Return [x, y] of the center of cell containing provided text 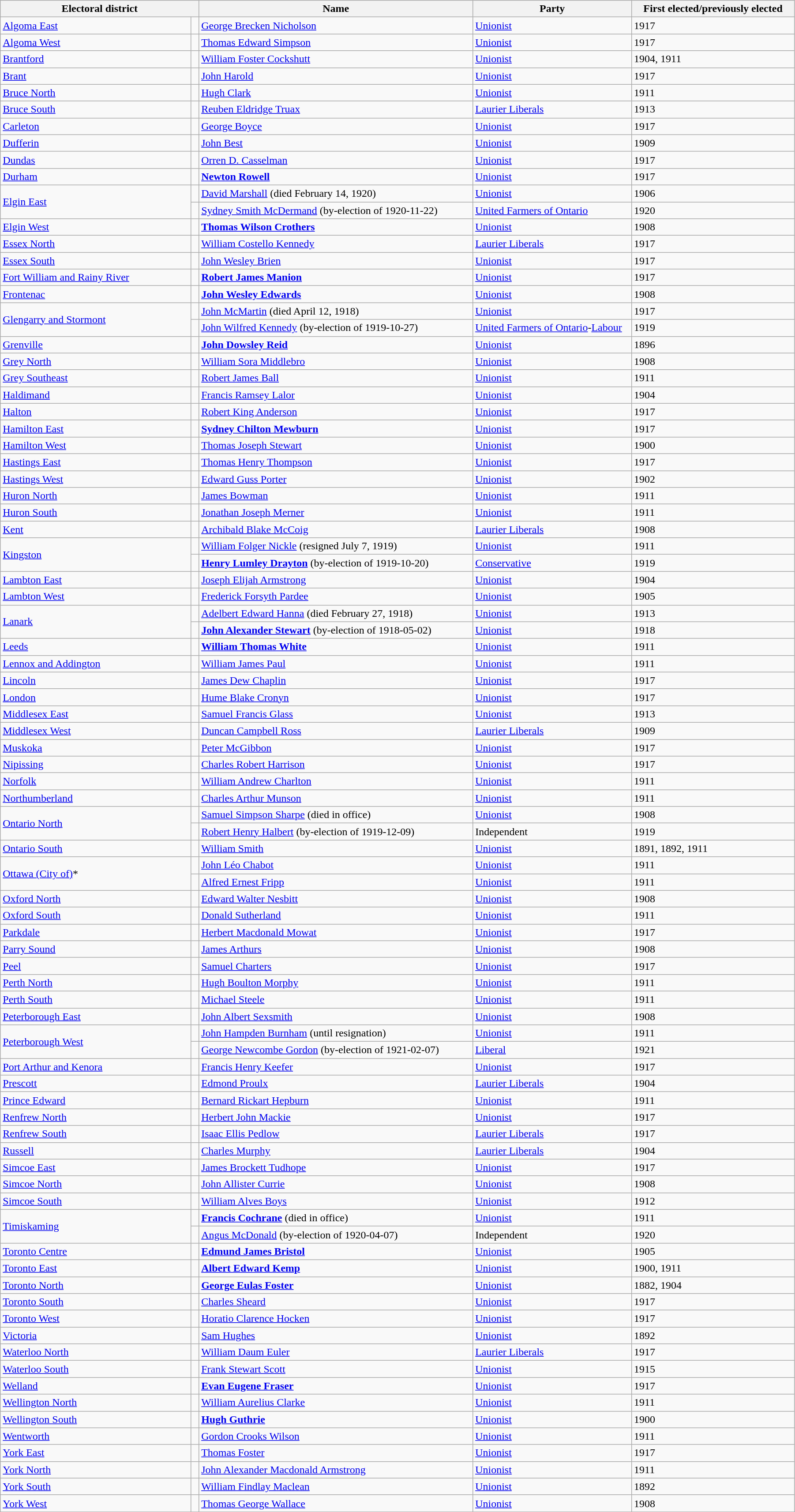
Toronto West [96, 1319]
Samuel Simpson Sharpe (died in office) [336, 815]
Party [552, 9]
Thomas George Wallace [336, 1503]
Oxford South [96, 915]
David Marshall (died February 14, 1920) [336, 193]
William Costello Kennedy [336, 244]
William Andrew Charlton [336, 781]
Nipissing [96, 765]
Isaac Ellis Pedlow [336, 1134]
Michael Steele [336, 999]
Victoria [96, 1336]
Sydney Chilton Mewburn [336, 428]
Ontario North [96, 823]
Ottawa (City of)* [96, 874]
1918 [713, 630]
Edward Walter Nesbitt [336, 899]
1921 [713, 1050]
Lambton East [96, 580]
William Smith [336, 848]
Horatio Clarence Hocken [336, 1319]
Perth South [96, 999]
1900, 1911 [713, 1268]
Sydney Smith McDermand (by-election of 1920-11-22) [336, 210]
Fort William and Rainy River [96, 278]
Thomas Henry Thompson [336, 462]
Toronto Centre [96, 1251]
United Farmers of Ontario [552, 210]
George Brecken Nicholson [336, 26]
Francis Ramsey Lalor [336, 395]
York East [96, 1453]
Hume Blake Cronyn [336, 697]
Kent [96, 529]
George Eulas Foster [336, 1285]
Samuel Francis Glass [336, 714]
Hastings East [96, 462]
Bruce North [96, 93]
Gordon Crooks Wilson [336, 1436]
Lanark [96, 622]
Alfred Ernest Fripp [336, 882]
Bernard Rickart Hepburn [336, 1100]
Frontenac [96, 294]
John Wilfred Kennedy (by-election of 1919-10-27) [336, 328]
Adelbert Edward Hanna (died February 27, 1918) [336, 613]
Lambton West [96, 597]
Huron North [96, 496]
George Newcombe Gordon (by-election of 1921-02-07) [336, 1050]
Simcoe North [96, 1184]
Reuben Eldridge Truax [336, 109]
Jonathan Joseph Merner [336, 513]
1912 [713, 1201]
Muskoka [96, 748]
Evan Eugene Fraser [336, 1386]
Name [336, 9]
John Allister Currie [336, 1184]
Ontario South [96, 848]
William Folger Nickle (resigned July 7, 1919) [336, 546]
First elected/previously elected [713, 9]
Algoma East [96, 26]
John Best [336, 143]
Simcoe East [96, 1167]
Norfolk [96, 781]
John Alexander Macdonald Armstrong [336, 1470]
Elgin East [96, 202]
Timiskaming [96, 1226]
Donald Sutherland [336, 915]
William Sora Middlebro [336, 361]
John Léo Chabot [336, 865]
Thomas Wilson Crothers [336, 227]
Oxford North [96, 899]
Hugh Clark [336, 93]
Conservative [552, 563]
Leeds [96, 647]
Herbert Macdonald Mowat [336, 932]
William Foster Cockshutt [336, 59]
Hugh Guthrie [336, 1419]
John Wesley Edwards [336, 294]
Wellington South [96, 1419]
1882, 1904 [713, 1285]
James Bowman [336, 496]
Toronto South [96, 1302]
Wellington North [96, 1403]
Prescott [96, 1084]
1915 [713, 1369]
1906 [713, 193]
Edmund James Bristol [336, 1251]
William Findlay Maclean [336, 1486]
Renfrew South [96, 1134]
Dufferin [96, 143]
York South [96, 1486]
William Thomas White [336, 647]
Toronto East [96, 1268]
Hugh Boulton Morphy [336, 983]
Carleton [96, 126]
Charles Arthur Munson [336, 798]
London [96, 697]
Hamilton West [96, 445]
George Boyce [336, 126]
Francis Henry Keefer [336, 1067]
Brantford [96, 59]
James Dew Chaplin [336, 680]
Francis Cochrane (died in office) [336, 1218]
Wentworth [96, 1436]
Renfrew North [96, 1117]
Robert King Anderson [336, 412]
Northumberland [96, 798]
Port Arthur and Kenora [96, 1067]
Robert James Manion [336, 278]
Charles Murphy [336, 1151]
Hastings West [96, 479]
Brant [96, 76]
Toronto North [96, 1285]
Thomas Foster [336, 1453]
Grenville [96, 345]
Russell [96, 1151]
Frank Stewart Scott [336, 1369]
Bruce South [96, 109]
Robert James Ball [336, 378]
Albert Edward Kemp [336, 1268]
Thomas Joseph Stewart [336, 445]
Glengarry and Stormont [96, 319]
Charles Sheard [336, 1302]
John McMartin (died April 12, 1918) [336, 311]
Parkdale [96, 932]
Elgin West [96, 227]
Duncan Campbell Ross [336, 731]
Essex South [96, 261]
Haldimand [96, 395]
James Brockett Tudhope [336, 1167]
Grey Southeast [96, 378]
Grey North [96, 361]
1891, 1892, 1911 [713, 848]
Frederick Forsyth Pardee [336, 597]
Simcoe South [96, 1201]
1904, 1911 [713, 59]
Hamilton East [96, 428]
Sam Hughes [336, 1336]
Angus McDonald (by-election of 1920-04-07) [336, 1234]
Peter McGibbon [336, 748]
James Arthurs [336, 949]
Charles Robert Harrison [336, 765]
1896 [713, 345]
Thomas Edward Simpson [336, 42]
Samuel Charters [336, 966]
William Aurelius Clarke [336, 1403]
Halton [96, 412]
Middlesex East [96, 714]
John Albert Sexsmith [336, 1016]
John Dowsley Reid [336, 345]
Edward Guss Porter [336, 479]
John Wesley Brien [336, 261]
Lennox and Addington [96, 664]
Herbert John Mackie [336, 1117]
Durham [96, 176]
William Daum Euler [336, 1352]
Peterborough East [96, 1016]
Robert Henry Halbert (by-election of 1919-12-09) [336, 832]
Joseph Elijah Armstrong [336, 580]
Waterloo North [96, 1352]
Middlesex West [96, 731]
Huron South [96, 513]
Electoral district [100, 9]
Parry Sound [96, 949]
Liberal [552, 1050]
Kingston [96, 555]
York West [96, 1503]
John Hampden Burnham (until resignation) [336, 1033]
Perth North [96, 983]
York North [96, 1470]
William Alves Boys [336, 1201]
Welland [96, 1386]
Algoma West [96, 42]
Henry Lumley Drayton (by-election of 1919-10-20) [336, 563]
Newton Rowell [336, 176]
1902 [713, 479]
Waterloo South [96, 1369]
Dundas [96, 160]
Orren D. Casselman [336, 160]
United Farmers of Ontario-Labour [552, 328]
Archibald Blake McCoig [336, 529]
Edmond Proulx [336, 1084]
Lincoln [96, 680]
John Alexander Stewart (by-election of 1918-05-02) [336, 630]
Peel [96, 966]
John Harold [336, 76]
Prince Edward [96, 1100]
Essex North [96, 244]
Peterborough West [96, 1042]
William James Paul [336, 664]
